Locate the cell with the specified text and output its [x, y] center coordinate. 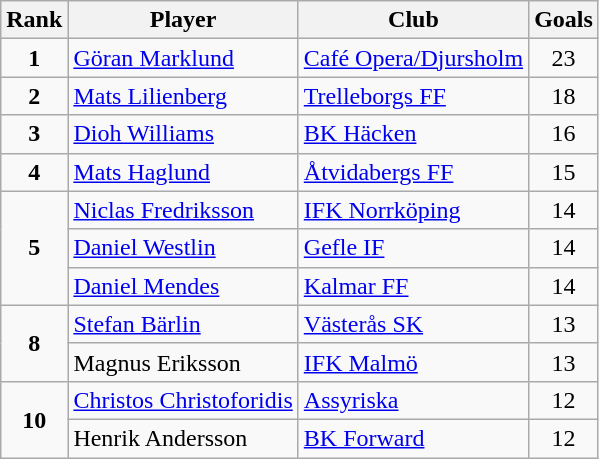
4 [34, 172]
Gefle IF [413, 248]
1 [34, 58]
Trelleborgs FF [413, 96]
Player [183, 20]
Magnus Eriksson [183, 362]
5 [34, 248]
Mats Haglund [183, 172]
23 [564, 58]
Christos Christoforidis [183, 400]
Rank [34, 20]
Club [413, 20]
Daniel Westlin [183, 248]
Assyriska [413, 400]
15 [564, 172]
Niclas Fredriksson [183, 210]
Stefan Bärlin [183, 324]
IFK Malmö [413, 362]
Goals [564, 20]
Åtvidabergs FF [413, 172]
IFK Norrköping [413, 210]
Dioh Williams [183, 134]
Göran Marklund [183, 58]
Västerås SK [413, 324]
10 [34, 419]
Kalmar FF [413, 286]
Henrik Andersson [183, 438]
18 [564, 96]
BK Häcken [413, 134]
BK Forward [413, 438]
16 [564, 134]
8 [34, 343]
Mats Lilienberg [183, 96]
Daniel Mendes [183, 286]
2 [34, 96]
Café Opera/Djursholm [413, 58]
3 [34, 134]
